Extract the [x, y] coordinate from the center of the cell holding the provided text.  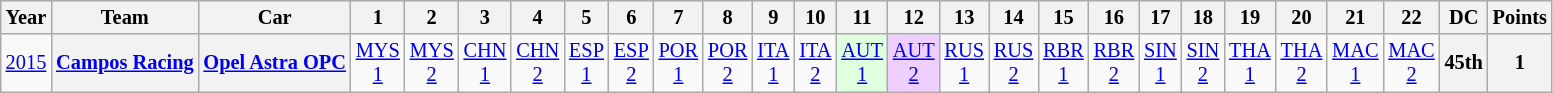
Team [124, 17]
Car [274, 17]
RUS2 [1014, 63]
11 [862, 17]
19 [1250, 17]
AUT1 [862, 63]
AUT2 [914, 63]
Year [26, 17]
MYS1 [378, 63]
14 [1014, 17]
15 [1063, 17]
13 [964, 17]
22 [1411, 17]
POR2 [728, 63]
18 [1204, 17]
12 [914, 17]
ITA2 [815, 63]
MAC1 [1355, 63]
POR1 [678, 63]
3 [486, 17]
7 [678, 17]
17 [1160, 17]
Campos Racing [124, 63]
21 [1355, 17]
CHN2 [538, 63]
ESP1 [586, 63]
RUS1 [964, 63]
MYS2 [432, 63]
10 [815, 17]
20 [1302, 17]
THA1 [1250, 63]
THA2 [1302, 63]
Points [1520, 17]
RBR1 [1063, 63]
ESP2 [632, 63]
SIN1 [1160, 63]
9 [773, 17]
DC [1464, 17]
Opel Astra OPC [274, 63]
SIN2 [1204, 63]
2 [432, 17]
ITA1 [773, 63]
16 [1114, 17]
8 [728, 17]
RBR2 [1114, 63]
CHN1 [486, 63]
5 [586, 17]
6 [632, 17]
45th [1464, 63]
2015 [26, 63]
4 [538, 17]
MAC2 [1411, 63]
